Output the [X, Y] coordinate of the center of the cell containing the given text.  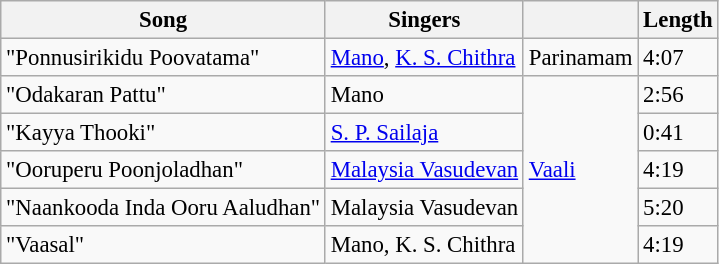
S. P. Sailaja [424, 133]
0:41 [678, 133]
4:07 [678, 58]
"Ooruperu Poonjoladhan" [164, 170]
"Naankooda Inda Ooru Aaludhan" [164, 208]
Vaali [580, 170]
5:20 [678, 208]
"Kayya Thooki" [164, 133]
Song [164, 20]
Length [678, 20]
Parinamam [580, 58]
"Ponnusirikidu Poovatama" [164, 58]
Mano [424, 95]
Singers [424, 20]
"Vaasal" [164, 245]
2:56 [678, 95]
"Odakaran Pattu" [164, 95]
